Search for the cell housing the specified text and yield its (x, y) center coordinate. 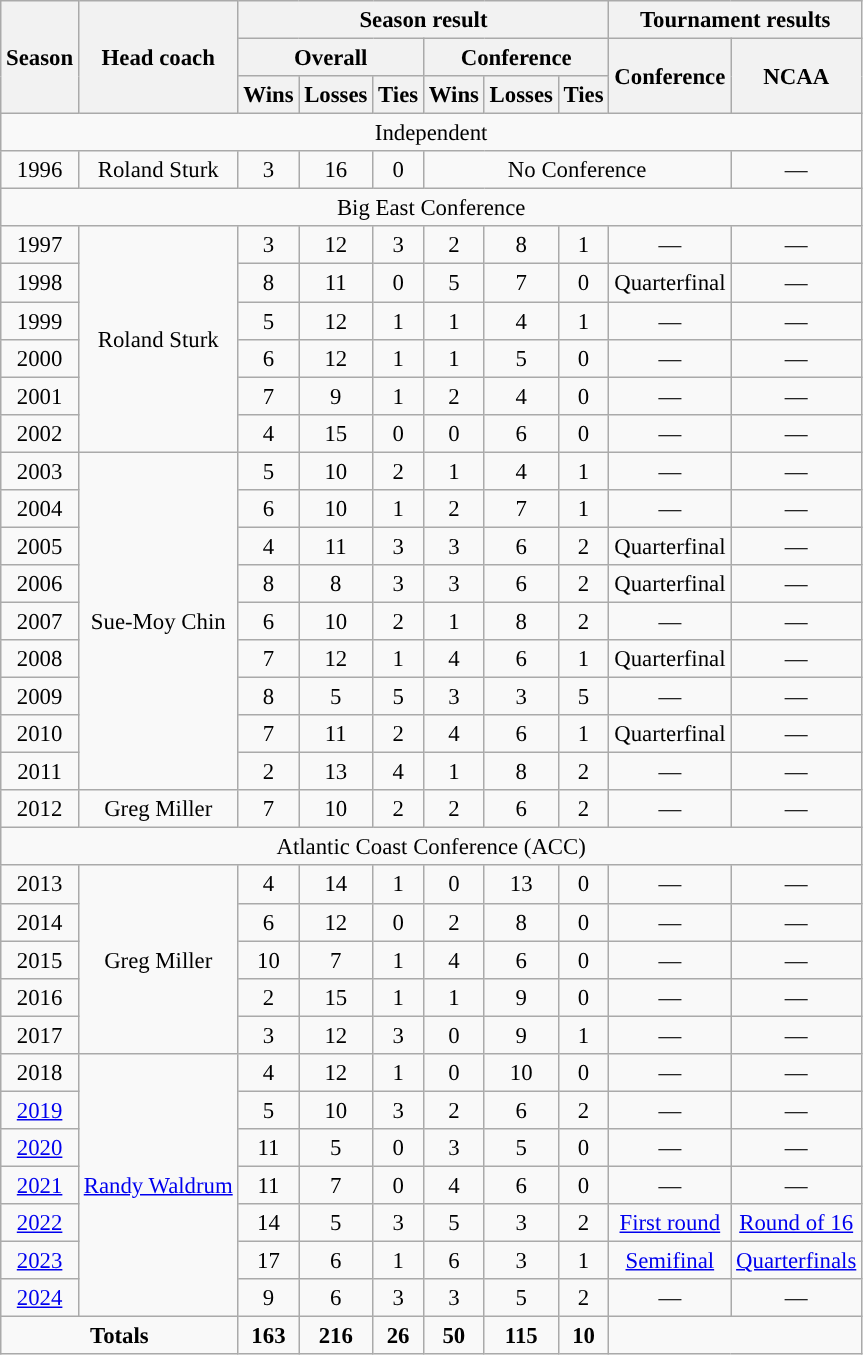
Round of 16 (796, 1223)
First round (670, 1223)
Independent (432, 133)
2003 (40, 471)
Season (40, 58)
NCAA (796, 76)
2012 (40, 809)
2020 (40, 1148)
2000 (40, 358)
1997 (40, 245)
Head coach (158, 58)
2017 (40, 1035)
2007 (40, 621)
163 (268, 1336)
2024 (40, 1298)
2002 (40, 433)
2013 (40, 885)
17 (268, 1261)
Totals (120, 1336)
216 (336, 1336)
2021 (40, 1185)
No Conference (576, 170)
Tournament results (736, 20)
Overall (330, 58)
Atlantic Coast Conference (ACC) (432, 847)
2009 (40, 697)
Semifinal (670, 1261)
2001 (40, 396)
2010 (40, 734)
2019 (40, 1110)
1999 (40, 321)
1998 (40, 283)
1996 (40, 170)
2005 (40, 546)
2011 (40, 772)
Quarterfinals (796, 1261)
Randy Waldrum (158, 1186)
26 (398, 1336)
2022 (40, 1223)
2014 (40, 922)
Season result (424, 20)
2008 (40, 659)
2023 (40, 1261)
2015 (40, 960)
115 (521, 1336)
2016 (40, 997)
16 (336, 170)
2006 (40, 584)
50 (454, 1336)
2018 (40, 1073)
2004 (40, 509)
Big East Conference (432, 208)
Sue-Moy Chin (158, 621)
